Locate the cell with the specified text and output its [x, y] center coordinate. 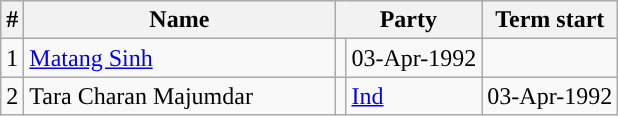
Matang Sinh [180, 58]
Party [408, 20]
2 [12, 96]
Tara Charan Majumdar [180, 96]
Name [180, 20]
Ind [414, 96]
# [12, 20]
Term start [550, 20]
1 [12, 58]
